From the cell containing the given text, extract its center point as [x, y] coordinate. 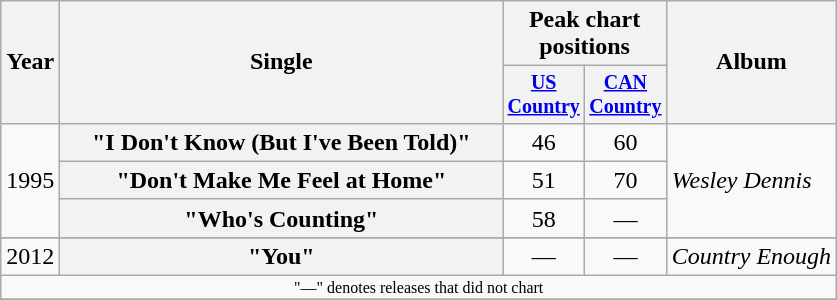
2012 [30, 256]
Peak chartpositions [584, 34]
US Country [544, 94]
58 [544, 218]
Wesley Dennis [751, 180]
Single [282, 62]
Country Enough [751, 256]
CAN Country [626, 94]
"Who's Counting" [282, 218]
46 [544, 142]
51 [544, 180]
"I Don't Know (But I've Been Told)" [282, 142]
70 [626, 180]
60 [626, 142]
"You" [282, 256]
Year [30, 62]
"Don't Make Me Feel at Home" [282, 180]
1995 [30, 180]
Album [751, 62]
"—" denotes releases that did not chart [419, 288]
